Extract the (x, y) coordinate from the center of the cell holding the provided text.  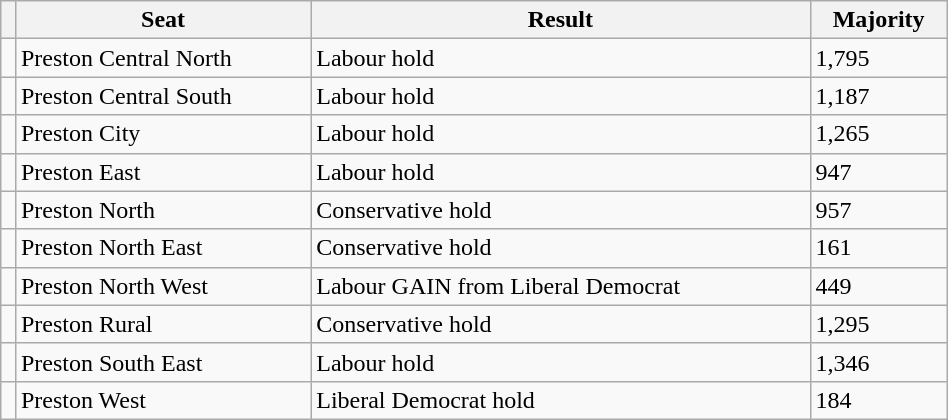
Labour GAIN from Liberal Democrat (560, 286)
449 (878, 286)
Result (560, 20)
Preston North (162, 210)
1,346 (878, 362)
1,187 (878, 96)
1,265 (878, 134)
Seat (162, 20)
Liberal Democrat hold (560, 400)
Preston Central South (162, 96)
Preston South East (162, 362)
947 (878, 172)
957 (878, 210)
Preston City (162, 134)
Preston West (162, 400)
1,295 (878, 324)
1,795 (878, 58)
Preston Central North (162, 58)
Preston North West (162, 286)
184 (878, 400)
Majority (878, 20)
Preston North East (162, 248)
Preston East (162, 172)
161 (878, 248)
Preston Rural (162, 324)
